Return the (X, Y) coordinate for the center point of the cell that contains the specified text.  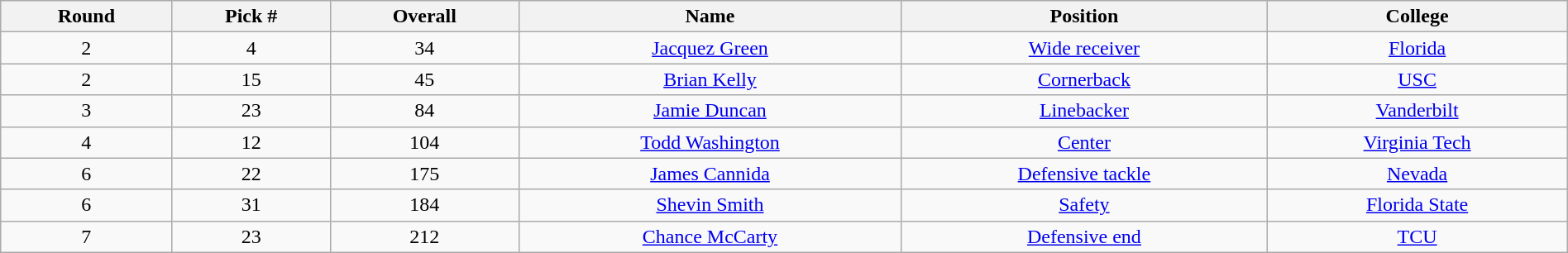
Brian Kelly (710, 79)
45 (424, 79)
TCU (1417, 236)
31 (251, 205)
34 (424, 48)
Linebacker (1084, 111)
Position (1084, 17)
James Cannida (710, 174)
Round (86, 17)
Jamie Duncan (710, 111)
Chance McCarty (710, 236)
3 (86, 111)
175 (424, 174)
Overall (424, 17)
Vanderbilt (1417, 111)
Todd Washington (710, 142)
184 (424, 205)
USC (1417, 79)
7 (86, 236)
22 (251, 174)
Jacquez Green (710, 48)
Nevada (1417, 174)
15 (251, 79)
Wide receiver (1084, 48)
12 (251, 142)
Defensive tackle (1084, 174)
84 (424, 111)
Florida State (1417, 205)
Virginia Tech (1417, 142)
Safety (1084, 205)
212 (424, 236)
Defensive end (1084, 236)
104 (424, 142)
Cornerback (1084, 79)
Name (710, 17)
Shevin Smith (710, 205)
Pick # (251, 17)
Florida (1417, 48)
College (1417, 17)
Center (1084, 142)
